Provide the (X, Y) coordinate of the cell's center where the given text is located.  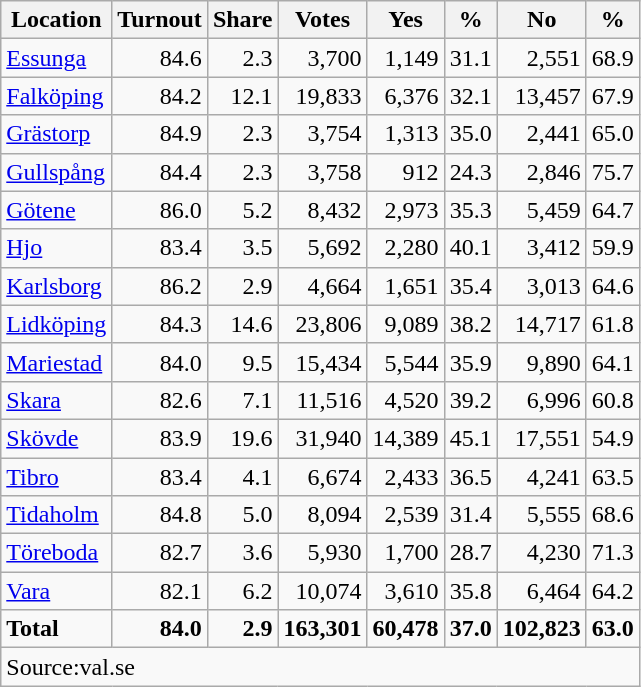
32.1 (470, 96)
5,459 (542, 210)
31,940 (322, 438)
4,241 (542, 477)
61.8 (612, 324)
38.2 (470, 324)
6,464 (542, 591)
2,280 (406, 248)
3.5 (242, 248)
Tidaholm (56, 515)
9,890 (542, 362)
Turnout (160, 20)
5,555 (542, 515)
31.1 (470, 58)
86.0 (160, 210)
1,149 (406, 58)
84.3 (160, 324)
1,651 (406, 286)
5.0 (242, 515)
Source:val.se (320, 667)
5.2 (242, 210)
7.1 (242, 400)
8,094 (322, 515)
31.4 (470, 515)
1,700 (406, 553)
163,301 (322, 629)
10,074 (322, 591)
13,457 (542, 96)
59.9 (612, 248)
2,973 (406, 210)
Lidköping (56, 324)
67.9 (612, 96)
65.0 (612, 134)
Hjo (56, 248)
35.9 (470, 362)
Share (242, 20)
83.9 (160, 438)
68.9 (612, 58)
82.6 (160, 400)
63.0 (612, 629)
17,551 (542, 438)
60,478 (406, 629)
64.7 (612, 210)
82.7 (160, 553)
Total (56, 629)
Gullspång (56, 172)
2,551 (542, 58)
82.1 (160, 591)
Yes (406, 20)
Falköping (56, 96)
15,434 (322, 362)
14,389 (406, 438)
Mariestad (56, 362)
14,717 (542, 324)
75.7 (612, 172)
Karlsborg (56, 286)
40.1 (470, 248)
2,539 (406, 515)
No (542, 20)
39.2 (470, 400)
4.1 (242, 477)
4,230 (542, 553)
64.2 (612, 591)
Votes (322, 20)
5,544 (406, 362)
6.2 (242, 591)
1,313 (406, 134)
11,516 (322, 400)
86.2 (160, 286)
84.6 (160, 58)
68.6 (612, 515)
912 (406, 172)
84.8 (160, 515)
Töreboda (56, 553)
64.6 (612, 286)
37.0 (470, 629)
3.6 (242, 553)
6,674 (322, 477)
3,412 (542, 248)
4,664 (322, 286)
5,692 (322, 248)
Location (56, 20)
19.6 (242, 438)
3,610 (406, 591)
36.5 (470, 477)
2,846 (542, 172)
28.7 (470, 553)
Vara (56, 591)
Tibro (56, 477)
23,806 (322, 324)
Skövde (56, 438)
8,432 (322, 210)
3,758 (322, 172)
Skara (56, 400)
35.8 (470, 591)
9,089 (406, 324)
84.2 (160, 96)
4,520 (406, 400)
5,930 (322, 553)
45.1 (470, 438)
19,833 (322, 96)
6,376 (406, 96)
71.3 (612, 553)
35.4 (470, 286)
12.1 (242, 96)
2,441 (542, 134)
Grästorp (56, 134)
35.0 (470, 134)
3,700 (322, 58)
3,013 (542, 286)
84.4 (160, 172)
35.3 (470, 210)
3,754 (322, 134)
6,996 (542, 400)
Essunga (56, 58)
9.5 (242, 362)
63.5 (612, 477)
84.9 (160, 134)
102,823 (542, 629)
64.1 (612, 362)
2,433 (406, 477)
24.3 (470, 172)
14.6 (242, 324)
Götene (56, 210)
54.9 (612, 438)
60.8 (612, 400)
